Extract the [X, Y] coordinate from the center of the cell holding the provided text.  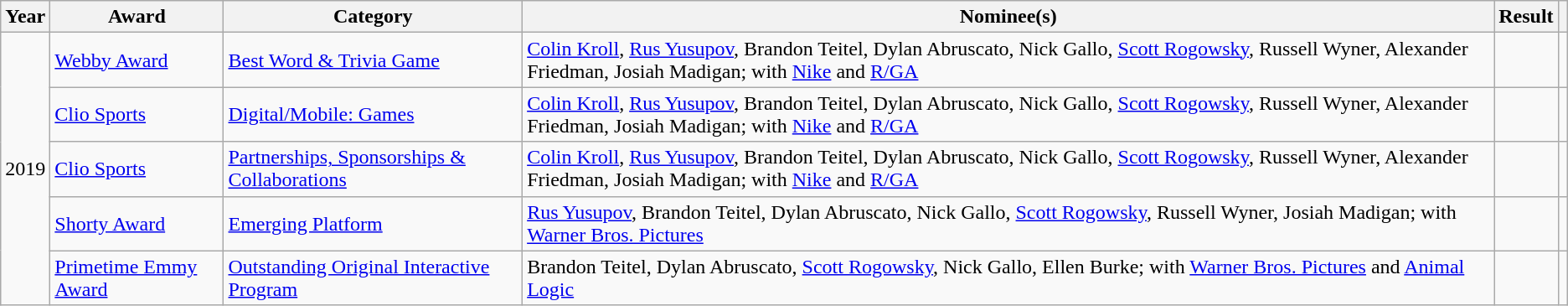
Emerging Platform [374, 223]
Digital/Mobile: Games [374, 114]
Outstanding Original Interactive Program [374, 278]
Result [1526, 17]
Category [374, 17]
Brandon Teitel, Dylan Abruscato, Scott Rogowsky, Nick Gallo, Ellen Burke; with Warner Bros. Pictures and Animal Logic [1008, 278]
Rus Yusupov, Brandon Teitel, Dylan Abruscato, Nick Gallo, Scott Rogowsky, Russell Wyner, Josiah Madigan; with Warner Bros. Pictures [1008, 223]
Award [137, 17]
Best Word & Trivia Game [374, 60]
Webby Award [137, 60]
Primetime Emmy Award [137, 278]
Partnerships, Sponsorships & Collaborations [374, 169]
Year [25, 17]
Shorty Award [137, 223]
2019 [25, 169]
Nominee(s) [1008, 17]
